For the text-containing cell, return its midpoint in (X, Y) coordinate format. 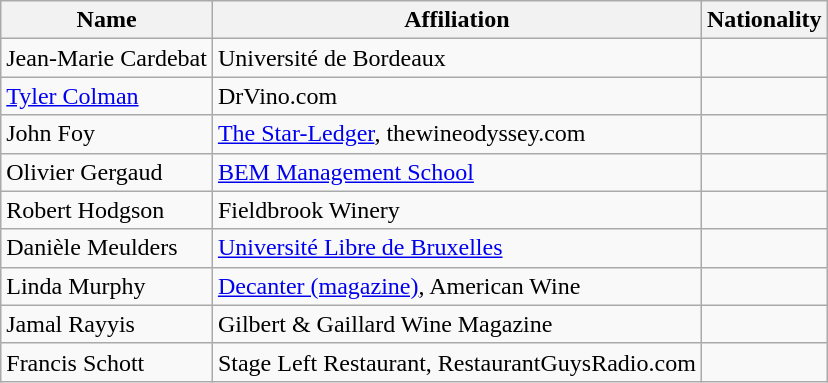
Francis Schott (107, 362)
The Star-Ledger, thewineodyssey.com (456, 134)
Université de Bordeaux (456, 58)
Jean-Marie Cardebat (107, 58)
Gilbert & Gaillard Wine Magazine (456, 324)
John Foy (107, 134)
Name (107, 20)
Robert Hodgson (107, 210)
Olivier Gergaud (107, 172)
Fieldbrook Winery (456, 210)
Tyler Colman (107, 96)
Nationality (764, 20)
Linda Murphy (107, 286)
Jamal Rayyis (107, 324)
Université Libre de Bruxelles (456, 248)
Danièle Meulders (107, 248)
BEM Management School (456, 172)
Stage Left Restaurant, RestaurantGuysRadio.com (456, 362)
Decanter (magazine), American Wine (456, 286)
Affiliation (456, 20)
DrVino.com (456, 96)
